Return the (x, y) coordinate for the center point of the cell that contains the specified text.  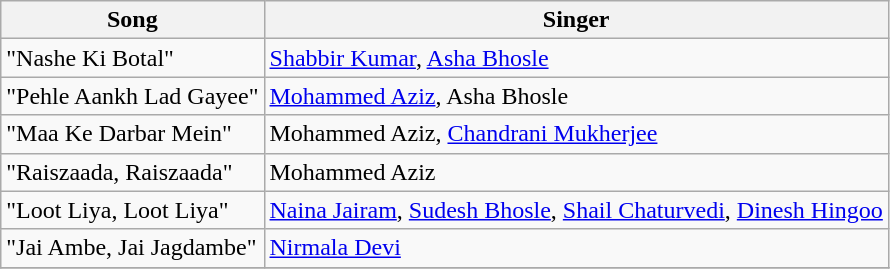
"Raiszaada, Raiszaada" (132, 172)
"Jai Ambe, Jai Jagdambe" (132, 248)
Singer (576, 20)
Song (132, 20)
"Maa Ke Darbar Mein" (132, 134)
"Loot Liya, Loot Liya" (132, 210)
Mohammed Aziz (576, 172)
"Pehle Aankh Lad Gayee" (132, 96)
Shabbir Kumar, Asha Bhosle (576, 58)
Naina Jairam, Sudesh Bhosle, Shail Chaturvedi, Dinesh Hingoo (576, 210)
"Nashe Ki Botal" (132, 58)
Mohammed Aziz, Asha Bhosle (576, 96)
Nirmala Devi (576, 248)
Mohammed Aziz, Chandrani Mukherjee (576, 134)
